Pinpoint the cell where the given text exists, returning its (x, y) midpoint coordinate. 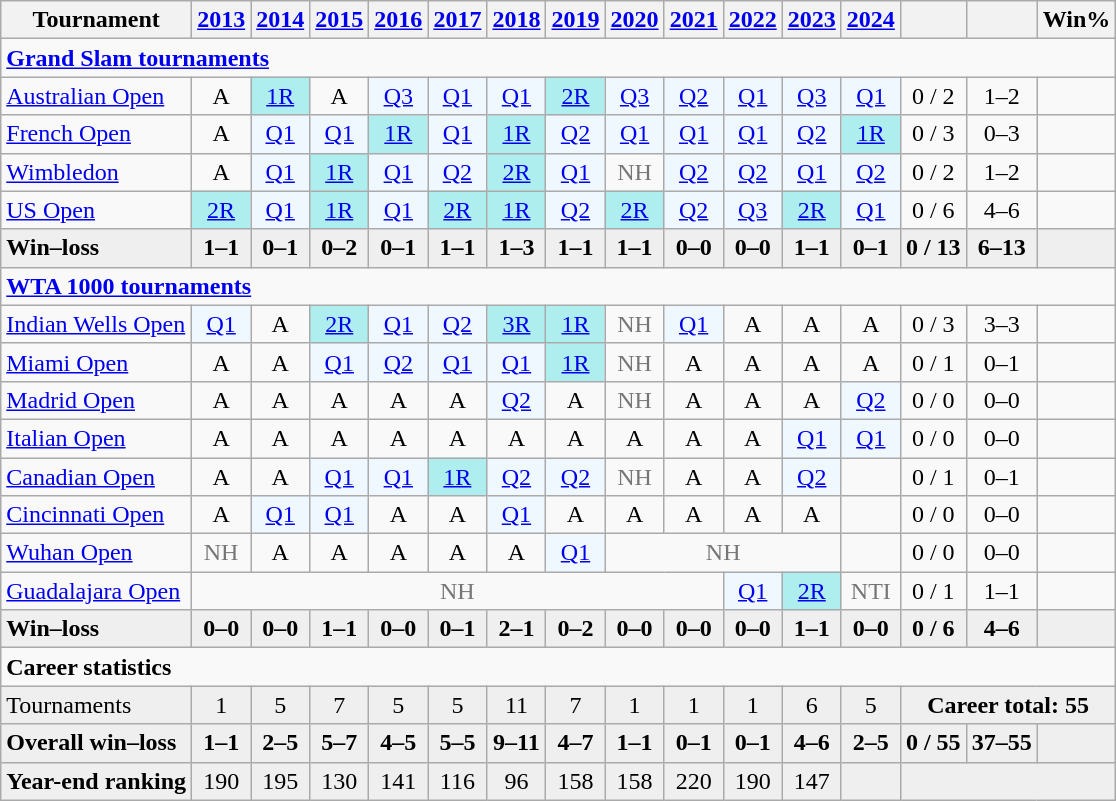
Cincinnati Open (96, 515)
Tournaments (96, 705)
Australian Open (96, 96)
6 (812, 705)
US Open (96, 210)
Wimbledon (96, 172)
Overall win–loss (96, 743)
Career total: 55 (1008, 705)
6–13 (1002, 248)
9–11 (516, 743)
2015 (340, 20)
0 / 55 (933, 743)
Indian Wells Open (96, 324)
Tournament (96, 20)
0–3 (1002, 134)
141 (398, 781)
130 (340, 781)
Italian Open (96, 438)
2016 (398, 20)
Career statistics (558, 667)
5–7 (340, 743)
220 (694, 781)
2021 (694, 20)
Wuhan Open (96, 553)
Miami Open (96, 362)
3–3 (1002, 324)
WTA 1000 tournaments (558, 286)
2023 (812, 20)
Grand Slam tournaments (558, 58)
4–5 (398, 743)
37–55 (1002, 743)
Guadalajara Open (96, 591)
4–7 (576, 743)
Year-end ranking (96, 781)
2013 (222, 20)
2019 (576, 20)
116 (458, 781)
96 (516, 781)
2014 (280, 20)
147 (812, 781)
3R (516, 324)
Canadian Open (96, 477)
1–3 (516, 248)
5–5 (458, 743)
0 / 13 (933, 248)
11 (516, 705)
Madrid Open (96, 400)
2018 (516, 20)
195 (280, 781)
2017 (458, 20)
2022 (752, 20)
NTI (870, 591)
2020 (634, 20)
Win% (1076, 20)
2024 (870, 20)
2–1 (516, 629)
French Open (96, 134)
